From the cell containing the given text, extract its center point as [X, Y] coordinate. 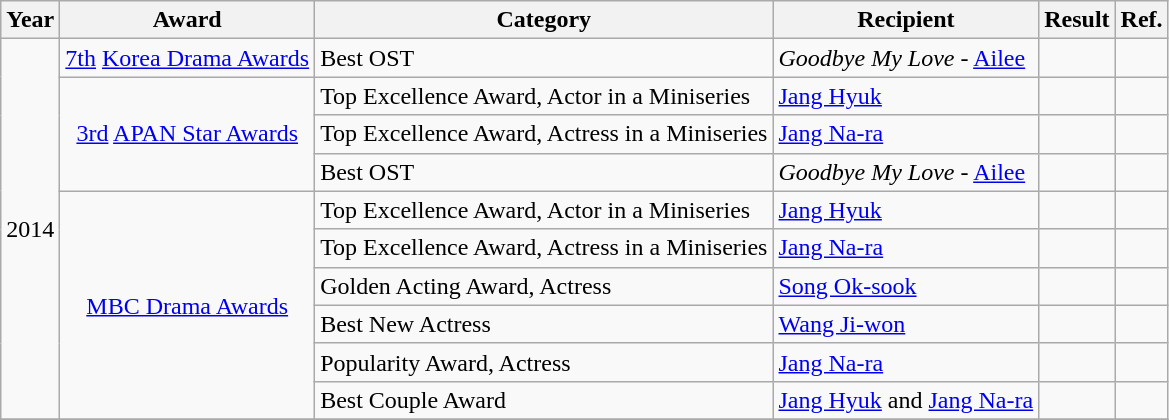
Year [30, 20]
Best New Actress [544, 324]
MBC Drama Awards [188, 305]
3rd APAN Star Awards [188, 134]
Best Couple Award [544, 400]
2014 [30, 230]
Wang Ji-won [906, 324]
Jang Hyuk and Jang Na-ra [906, 400]
Ref. [1142, 20]
Award [188, 20]
7th Korea Drama Awards [188, 58]
Golden Acting Award, Actress [544, 286]
Result [1077, 20]
Song Ok-sook [906, 286]
Popularity Award, Actress [544, 362]
Category [544, 20]
Recipient [906, 20]
